Return (x, y) of the center of cell containing provided text 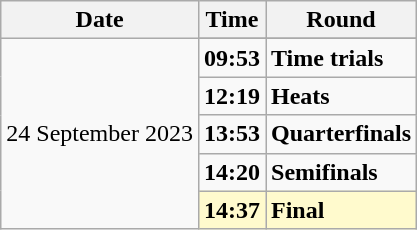
12:19 (232, 96)
Round (342, 20)
Semifinals (342, 172)
24 September 2023 (100, 134)
Time trials (342, 58)
Quarterfinals (342, 134)
09:53 (232, 58)
14:20 (232, 172)
Date (100, 20)
Final (342, 210)
Time (232, 20)
Heats (342, 96)
14:37 (232, 210)
13:53 (232, 134)
